Locate the cell with the specified text and output its [x, y] center coordinate. 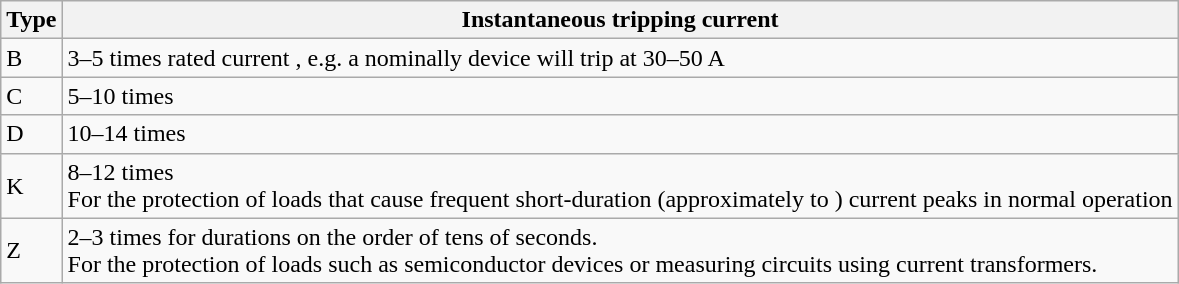
3–5 times rated current , e.g. a nominally device will trip at 30–50 A [620, 58]
5–10 times [620, 96]
Z [32, 250]
B [32, 58]
10–14 times [620, 134]
Type [32, 20]
K [32, 186]
Instantaneous tripping current [620, 20]
C [32, 96]
D [32, 134]
8–12 times For the protection of loads that cause frequent short-duration (approximately to ) current peaks in normal operation [620, 186]
